Return the (x, y) coordinate for the center point of the cell that contains the specified text.  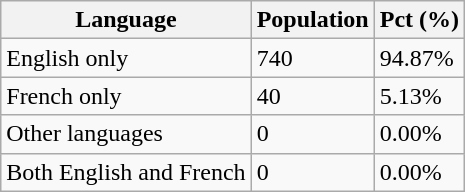
Other languages (126, 134)
Both English and French (126, 172)
English only (126, 58)
French only (126, 96)
5.13% (419, 96)
94.87% (419, 58)
740 (312, 58)
Language (126, 20)
Pct (%) (419, 20)
Population (312, 20)
40 (312, 96)
